Detect which cell encompasses the target text, then output its [X, Y] center coordinate. 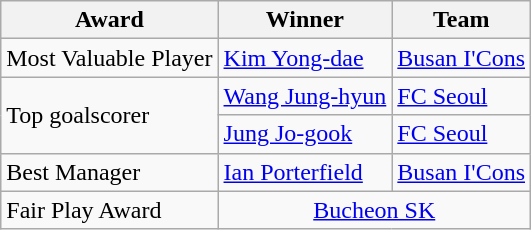
Jung Jo-gook [305, 134]
Fair Play Award [110, 210]
Team [462, 20]
Bucheon SK [374, 210]
Ian Porterfield [305, 172]
Most Valuable Player [110, 58]
Best Manager [110, 172]
Top goalscorer [110, 115]
Wang Jung-hyun [305, 96]
Kim Yong-dae [305, 58]
Winner [305, 20]
Award [110, 20]
